Provide the (x, y) coordinate of the cell's center where the given text is located.  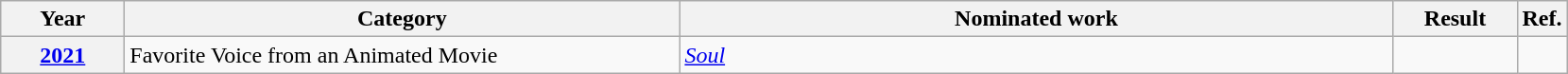
Year (62, 19)
Soul (1036, 55)
Category (403, 19)
Ref. (1542, 19)
2021 (62, 55)
Result (1456, 19)
Nominated work (1036, 19)
Favorite Voice from an Animated Movie (403, 55)
